Capture the cell that displays the provided text and extract its [X, Y] central coordinate. 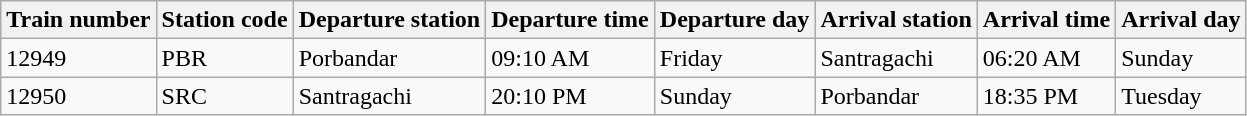
20:10 PM [570, 96]
Departure station [390, 20]
Arrival day [1181, 20]
Departure day [734, 20]
Departure time [570, 20]
12949 [78, 58]
Station code [224, 20]
09:10 AM [570, 58]
Friday [734, 58]
PBR [224, 58]
SRC [224, 96]
12950 [78, 96]
Train number [78, 20]
Arrival station [896, 20]
06:20 AM [1046, 58]
18:35 PM [1046, 96]
Tuesday [1181, 96]
Arrival time [1046, 20]
